Pinpoint the cell where the given text exists, returning its (X, Y) midpoint coordinate. 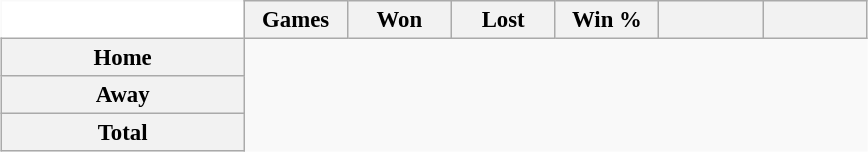
Home (123, 58)
Away (123, 95)
Total (123, 133)
Lost (503, 20)
Win % (607, 20)
Won (399, 20)
Games (296, 20)
